Extract the (x, y) coordinate from the center of the cell holding the provided text.  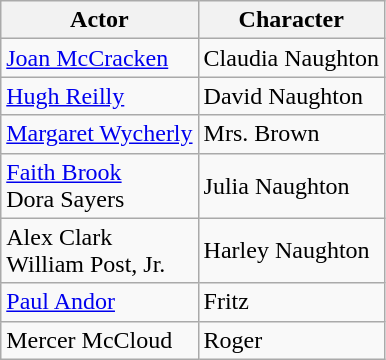
Margaret Wycherly (100, 134)
Julia Naughton (291, 186)
Paul Andor (100, 302)
Fritz (291, 302)
Character (291, 20)
Faith BrookDora Sayers (100, 186)
Roger (291, 340)
Joan McCracken (100, 58)
David Naughton (291, 96)
Mercer McCloud (100, 340)
Harley Naughton (291, 250)
Mrs. Brown (291, 134)
Actor (100, 20)
Alex ClarkWilliam Post, Jr. (100, 250)
Claudia Naughton (291, 58)
Hugh Reilly (100, 96)
